Provide the [X, Y] coordinate of the cell's center where the given text is located.  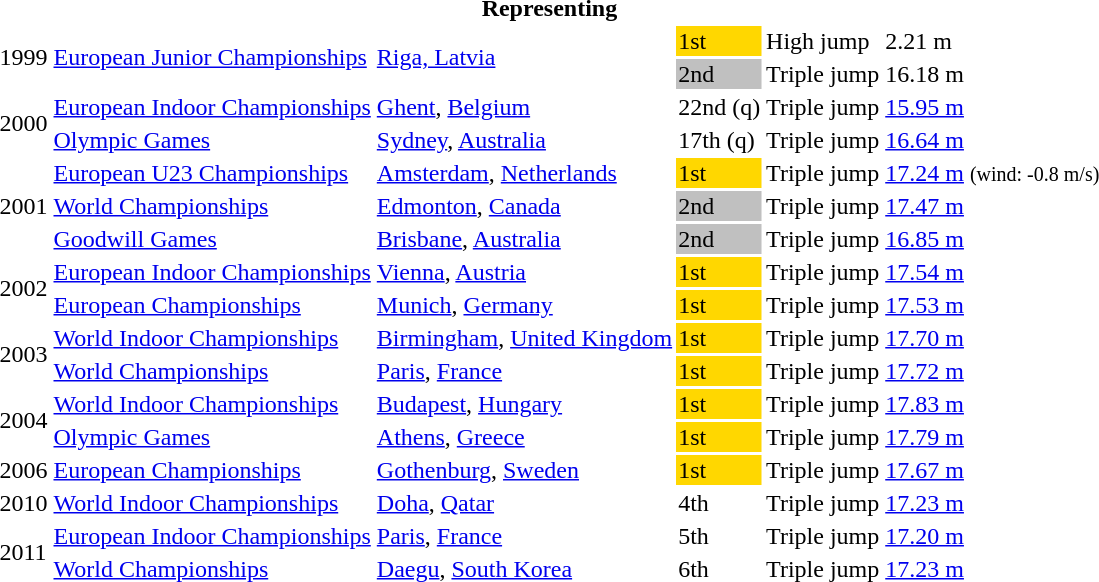
Budapest, Hungary [524, 404]
Munich, Germany [524, 305]
Birmingham, United Kingdom [524, 338]
Riga, Latvia [524, 58]
Brisbane, Australia [524, 239]
Amsterdam, Netherlands [524, 173]
Doha, Qatar [524, 503]
5th [720, 536]
4th [720, 503]
European Junior Championships [212, 58]
Sydney, Australia [524, 140]
European U23 Championships [212, 173]
Athens, Greece [524, 437]
High jump [823, 41]
Goodwill Games [212, 239]
Ghent, Belgium [524, 107]
Gothenburg, Sweden [524, 470]
17th (q) [720, 140]
22nd (q) [720, 107]
Vienna, Austria [524, 272]
Edmonton, Canada [524, 206]
